Determine the (x, y) coordinate at the center of the cell enclosing the given text.  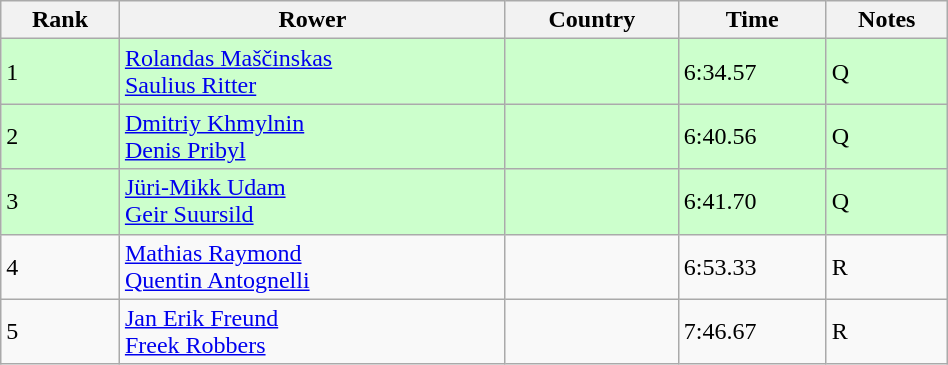
5 (60, 332)
4 (60, 266)
6:41.70 (752, 202)
Jan Erik FreundFreek Robbers (312, 332)
Country (592, 20)
1 (60, 72)
Rolandas MaščinskasSaulius Ritter (312, 72)
Rower (312, 20)
6:53.33 (752, 266)
6:40.56 (752, 136)
2 (60, 136)
6:34.57 (752, 72)
Time (752, 20)
Notes (886, 20)
Jüri-Mikk UdamGeir Suursild (312, 202)
Mathias RaymondQuentin Antognelli (312, 266)
Rank (60, 20)
3 (60, 202)
7:46.67 (752, 332)
Dmitriy KhmylninDenis Pribyl (312, 136)
